Provide the (x, y) coordinate of the cell's center where the given text is located.  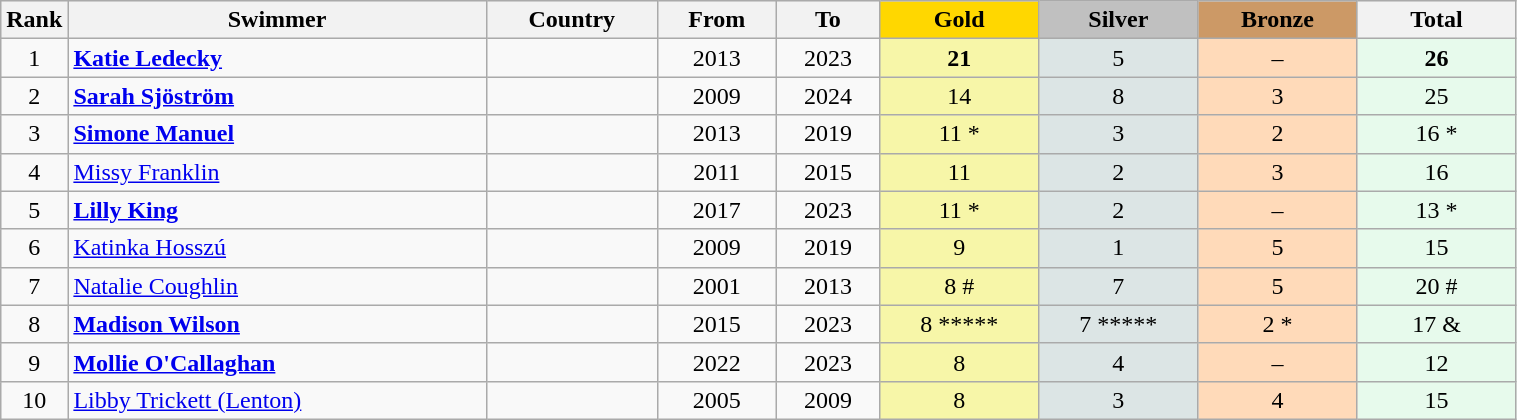
16 * (1436, 134)
20 # (1436, 286)
Sarah Sjöström (277, 96)
13 * (1436, 210)
Katie Ledecky (277, 58)
Gold (960, 20)
Libby Trickett (Lenton) (277, 400)
14 (960, 96)
Country (572, 20)
Rank (34, 20)
Katinka Hosszú (277, 248)
2005 (716, 400)
12 (1436, 362)
Silver (1118, 20)
From (716, 20)
25 (1436, 96)
Simone Manuel (277, 134)
2024 (828, 96)
8 # (960, 286)
2 * (1278, 324)
Missy Franklin (277, 172)
2001 (716, 286)
8 ***** (960, 324)
26 (1436, 58)
11 (960, 172)
Total (1436, 20)
6 (34, 248)
Madison Wilson (277, 324)
17 & (1436, 324)
Mollie O'Callaghan (277, 362)
Bronze (1278, 20)
Lilly King (277, 210)
Natalie Coughlin (277, 286)
Swimmer (277, 20)
7 ***** (1118, 324)
10 (34, 400)
2022 (716, 362)
To (828, 20)
2011 (716, 172)
2017 (716, 210)
16 (1436, 172)
21 (960, 58)
